Locate the cell with the specified text and output its (x, y) center coordinate. 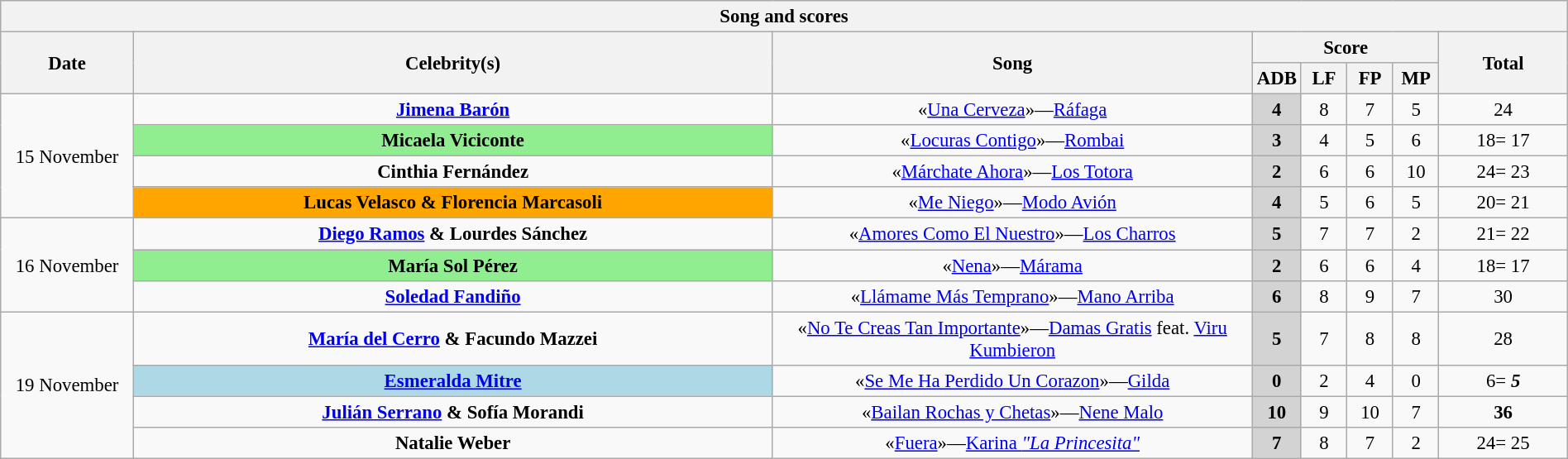
19 November (68, 385)
«Amores Como El Nuestro»—Los Charros (1012, 234)
Celebrity(s) (453, 63)
3 (1277, 141)
Julián Serrano & Sofía Morandi (453, 412)
Cinthia Fernández (453, 172)
16 November (68, 265)
24= 25 (1503, 443)
Date (68, 63)
Song and scores (784, 17)
Lucas Velasco & Florencia Marcasoli (453, 203)
«No Te Creas Tan Importante»—Damas Gratis feat. Viru Kumbieron (1012, 339)
30 (1503, 296)
«Fuera»—Karina "La Princesita" (1012, 443)
«Márchate Ahora»—Los Totora (1012, 172)
15 November (68, 156)
«Llámame Más Temprano»—Mano Arriba (1012, 296)
20= 21 (1503, 203)
Soledad Fandiño (453, 296)
«Bailan Rochas y Chetas»—Nene Malo (1012, 412)
24 (1503, 110)
«Una Cerveza»—Ráfaga (1012, 110)
Esmeralda Mitre (453, 380)
«Se Me Ha Perdido Un Corazon»—Gilda (1012, 380)
36 (1503, 412)
Score (1345, 48)
Total (1503, 63)
Micaela Viciconte (453, 141)
MP (1416, 79)
Jimena Barón (453, 110)
21= 22 (1503, 234)
24= 23 (1503, 172)
6= 5 (1503, 380)
«Nena»—Márama (1012, 265)
Diego Ramos & Lourdes Sánchez (453, 234)
María del Cerro & Facundo Mazzei (453, 339)
«Me Niego»—Modo Avión (1012, 203)
FP (1370, 79)
Natalie Weber (453, 443)
«Locuras Contigo»—Rombai (1012, 141)
LF (1324, 79)
Song (1012, 63)
28 (1503, 339)
ADB (1277, 79)
María Sol Pérez (453, 265)
